Return (X, Y) of the center of cell containing provided text 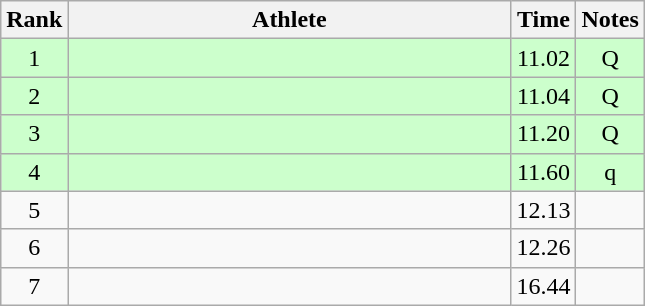
Time (544, 20)
16.44 (544, 286)
5 (34, 210)
12.26 (544, 248)
6 (34, 248)
11.20 (544, 134)
4 (34, 172)
11.60 (544, 172)
Notes (610, 20)
3 (34, 134)
1 (34, 58)
Athlete (290, 20)
q (610, 172)
Rank (34, 20)
7 (34, 286)
2 (34, 96)
11.04 (544, 96)
12.13 (544, 210)
11.02 (544, 58)
